Extract the (X, Y) coordinate from the center of the cell holding the provided text.  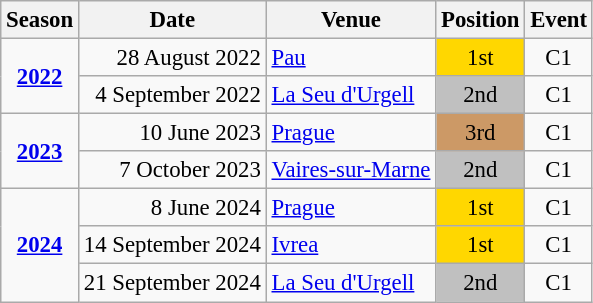
7 October 2023 (172, 170)
10 June 2023 (172, 133)
Event (559, 20)
3rd (480, 133)
2022 (40, 76)
2023 (40, 152)
21 September 2024 (172, 283)
Ivrea (351, 245)
Vaires-sur-Marne (351, 170)
14 September 2024 (172, 245)
8 June 2024 (172, 208)
28 August 2022 (172, 58)
Season (40, 20)
2024 (40, 246)
Position (480, 20)
Pau (351, 58)
4 September 2022 (172, 95)
Venue (351, 20)
Date (172, 20)
